Provide the [x, y] coordinate of the cell's center where the given text is located.  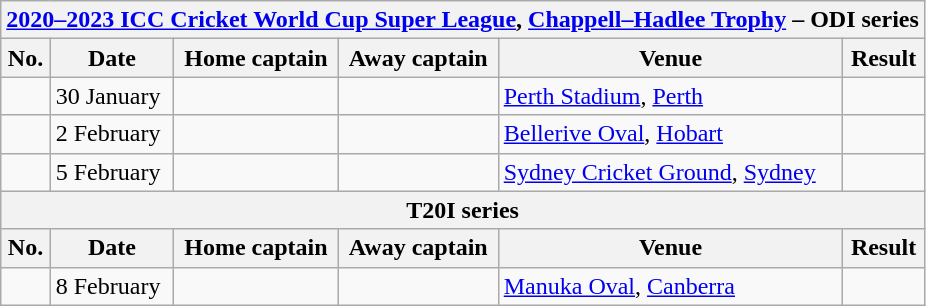
Perth Stadium, Perth [670, 96]
2020–2023 ICC Cricket World Cup Super League, Chappell–Hadlee Trophy – ODI series [463, 20]
8 February [112, 286]
Sydney Cricket Ground, Sydney [670, 172]
2 February [112, 134]
Bellerive Oval, Hobart [670, 134]
30 January [112, 96]
5 February [112, 172]
T20I series [463, 210]
Manuka Oval, Canberra [670, 286]
